Search for the cell housing the specified text and yield its (x, y) center coordinate. 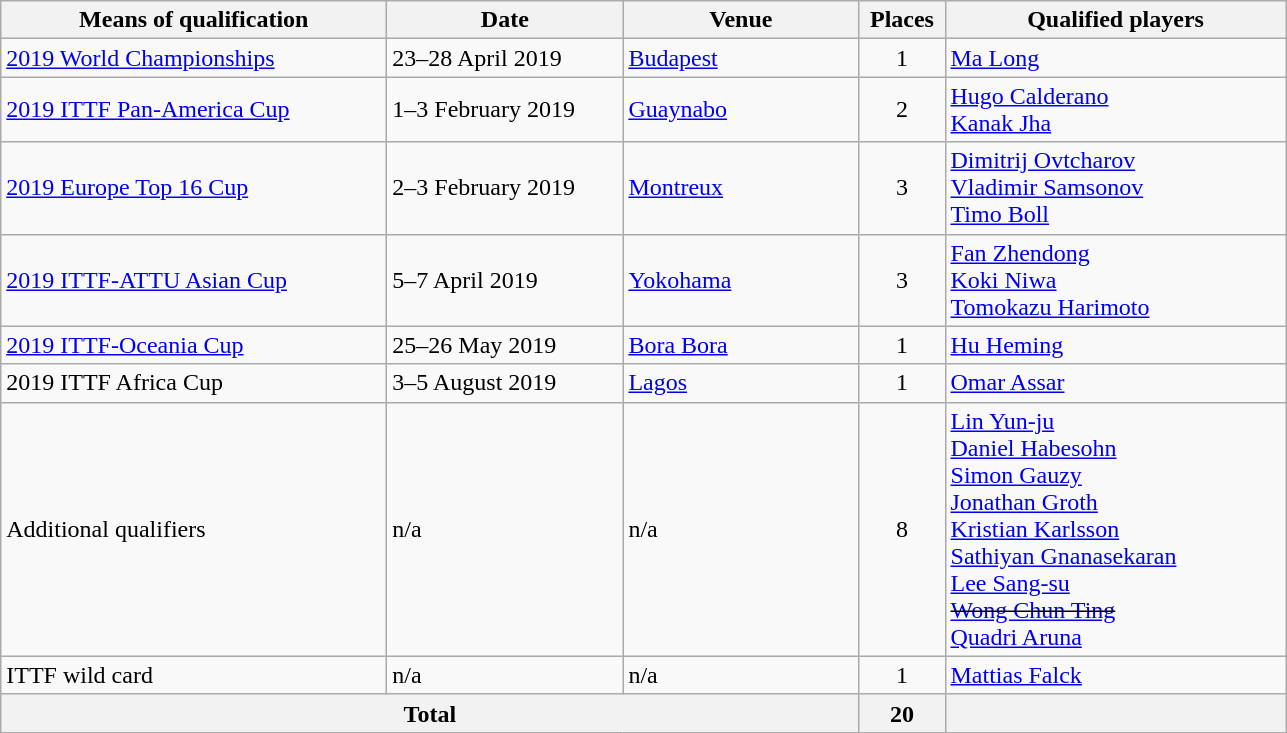
Hu Heming (1116, 345)
2019 ITTF Africa Cup (194, 383)
Total (430, 713)
Hugo Calderano Kanak Jha (1116, 110)
2019 World Championships (194, 58)
23–28 April 2019 (505, 58)
Means of qualification (194, 20)
Montreux (741, 188)
Dimitrij Ovtcharov Vladimir Samsonov Timo Boll (1116, 188)
Mattias Falck (1116, 675)
2–3 February 2019 (505, 188)
Date (505, 20)
Ma Long (1116, 58)
Additional qualifiers (194, 529)
2019 ITTF Pan-America Cup (194, 110)
Lin Yun-ju Daniel Habesohn Simon Gauzy Jonathan Groth Kristian Karlsson Sathiyan Gnanasekaran Lee Sang-su Wong Chun Ting Quadri Aruna (1116, 529)
Fan Zhendong Koki Niwa Tomokazu Harimoto (1116, 280)
ITTF wild card (194, 675)
8 (902, 529)
Qualified players (1116, 20)
Guaynabo (741, 110)
Places (902, 20)
5–7 April 2019 (505, 280)
2 (902, 110)
Lagos (741, 383)
1–3 February 2019 (505, 110)
Omar Assar (1116, 383)
3–5 August 2019 (505, 383)
2019 ITTF-ATTU Asian Cup (194, 280)
2019 ITTF-Oceania Cup (194, 345)
20 (902, 713)
25–26 May 2019 (505, 345)
Yokohama (741, 280)
Bora Bora (741, 345)
Budapest (741, 58)
2019 Europe Top 16 Cup (194, 188)
Venue (741, 20)
